From the cell containing the given text, extract its center point as (x, y) coordinate. 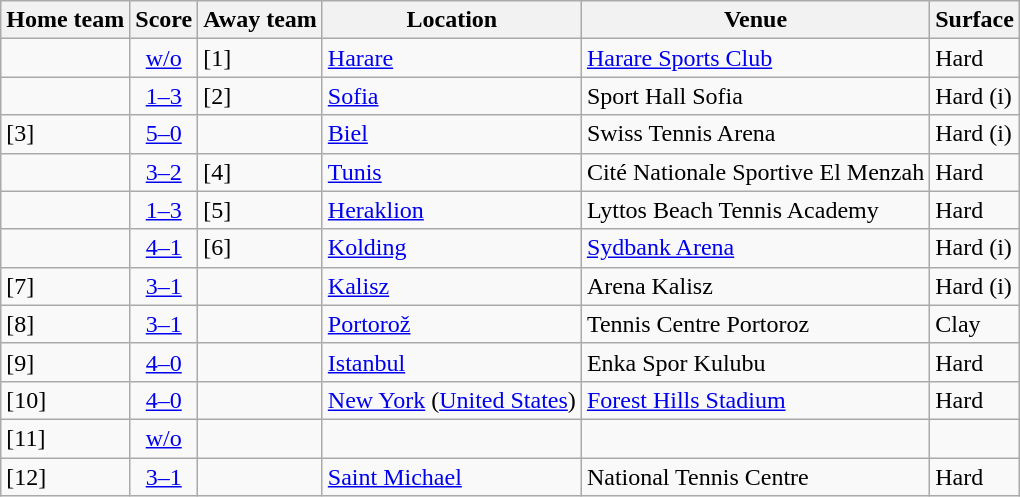
[2] (260, 96)
4–1 (164, 248)
Swiss Tennis Arena (755, 134)
Home team (66, 20)
[1] (260, 58)
Cité Nationale Sportive El Menzah (755, 172)
Tunis (452, 172)
[4] (260, 172)
Tennis Centre Portoroz (755, 324)
Heraklion (452, 210)
Kolding (452, 248)
Sydbank Arena (755, 248)
[10] (66, 400)
[12] (66, 477)
Biel (452, 134)
Enka Spor Kulubu (755, 362)
[3] (66, 134)
National Tennis Centre (755, 477)
Clay (975, 324)
Istanbul (452, 362)
Surface (975, 20)
Harare Sports Club (755, 58)
Venue (755, 20)
[8] (66, 324)
Arena Kalisz (755, 286)
Kalisz (452, 286)
[9] (66, 362)
[11] (66, 438)
3–2 (164, 172)
Location (452, 20)
Forest Hills Stadium (755, 400)
Saint Michael (452, 477)
Lyttos Beach Tennis Academy (755, 210)
Away team (260, 20)
[6] (260, 248)
New York (United States) (452, 400)
[7] (66, 286)
Harare (452, 58)
5–0 (164, 134)
Score (164, 20)
Sport Hall Sofia (755, 96)
[5] (260, 210)
Sofia (452, 96)
Portorož (452, 324)
